Return the [X, Y] coordinate for the center point of the cell that contains the specified text.  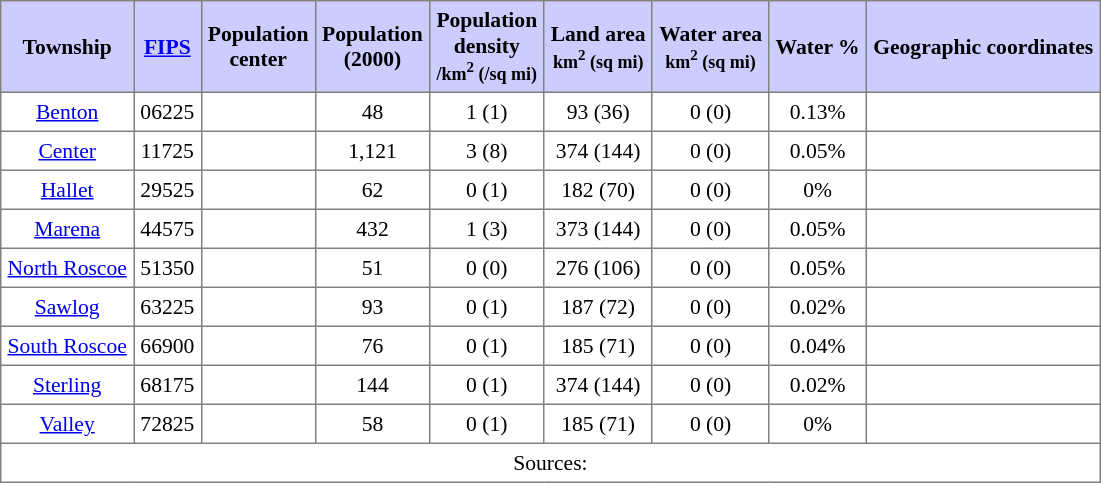
Benton [68, 112]
432 [372, 228]
FIPS [168, 47]
51350 [168, 268]
182 (70) [598, 190]
44575 [168, 228]
06225 [168, 112]
187 (72) [598, 306]
58 [372, 424]
1 (3) [487, 228]
Hallet [68, 190]
Water areakm2 (sq mi) [710, 47]
Populationdensity/km2 (/sq mi) [487, 47]
76 [372, 346]
11725 [168, 150]
144 [372, 384]
Populationcenter [258, 47]
93 (36) [598, 112]
66900 [168, 346]
1 (1) [487, 112]
63225 [168, 306]
276 (106) [598, 268]
48 [372, 112]
68175 [168, 384]
3 (8) [487, 150]
Sterling [68, 384]
Land areakm2 (sq mi) [598, 47]
93 [372, 306]
1,121 [372, 150]
South Roscoe [68, 346]
0.04% [818, 346]
Sawlog [68, 306]
62 [372, 190]
Township [68, 47]
Population (2000) [372, 47]
Sources: [550, 462]
72825 [168, 424]
0.13% [818, 112]
51 [372, 268]
Water % [818, 47]
Center [68, 150]
29525 [168, 190]
Valley [68, 424]
North Roscoe [68, 268]
373 (144) [598, 228]
Marena [68, 228]
Geographic coordinates [983, 47]
